Return [X, Y] of the center of cell containing provided text 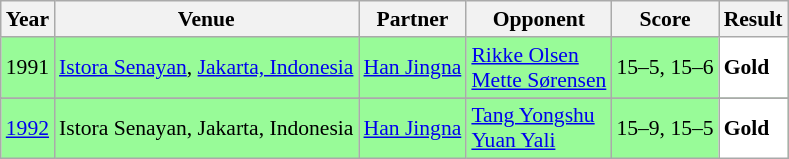
Venue [206, 19]
1992 [28, 128]
Score [664, 19]
Opponent [538, 19]
Partner [412, 19]
Rikke Olsen Mette Sørensen [538, 68]
1991 [28, 68]
15–9, 15–5 [664, 128]
Tang Yongshu Yuan Yali [538, 128]
15–5, 15–6 [664, 68]
Result [754, 19]
Year [28, 19]
